Return [X, Y] of the center of cell containing provided text 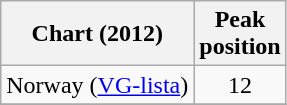
Peak position [240, 34]
Norway (VG-lista) [98, 85]
12 [240, 85]
Chart (2012) [98, 34]
